Capture the cell that displays the provided text and extract its [x, y] central coordinate. 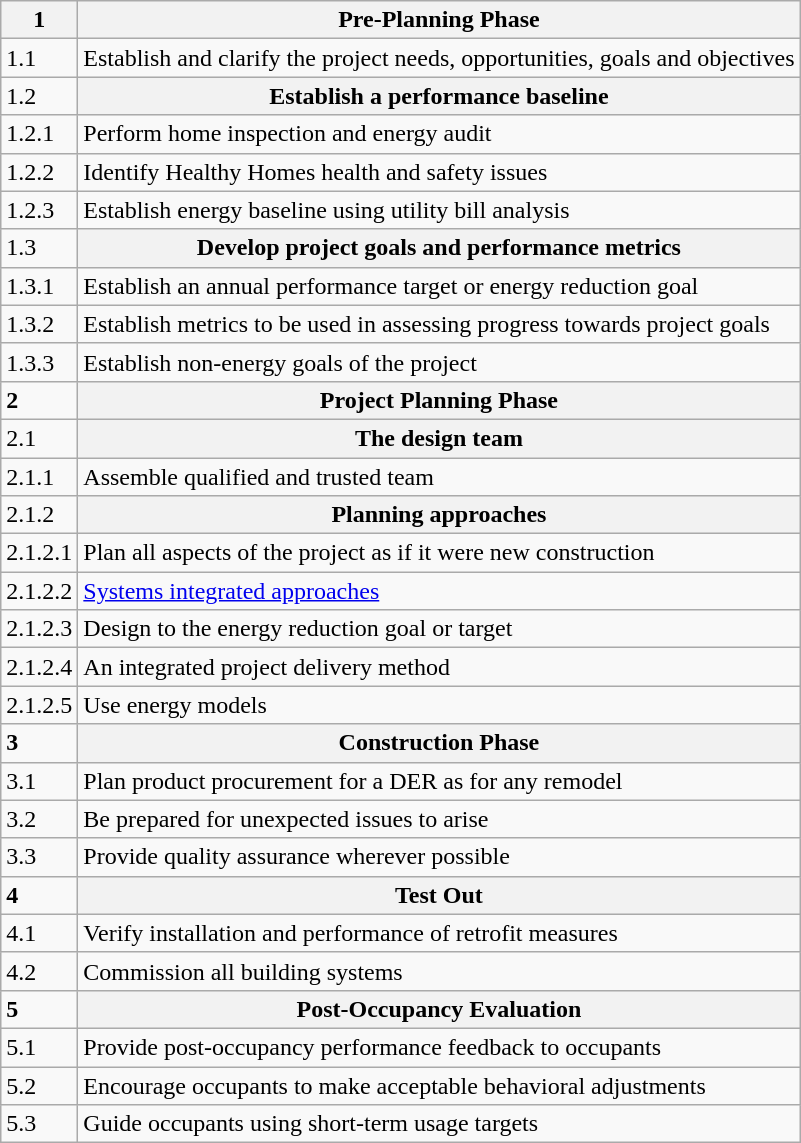
Be prepared for unexpected issues to arise [439, 819]
Guide occupants using short-term usage targets [439, 1124]
2.1.2 [40, 515]
Establish energy baseline using utility bill analysis [439, 210]
1.2.2 [40, 172]
1.3.1 [40, 286]
3.3 [40, 857]
5.3 [40, 1124]
The design team [439, 438]
1 [40, 20]
An integrated project delivery method [439, 667]
2.1.2.3 [40, 629]
4.2 [40, 971]
1.2.1 [40, 134]
Provide quality assurance wherever possible [439, 857]
1.2 [40, 96]
Pre-Planning Phase [439, 20]
Identify Healthy Homes health and safety issues [439, 172]
1.3.2 [40, 324]
Develop project goals and performance metrics [439, 248]
3 [40, 743]
Establish and clarify the project needs, opportunities, goals and objectives [439, 58]
2.1.1 [40, 477]
Design to the energy reduction goal or target [439, 629]
Systems integrated approaches [439, 591]
1.2.3 [40, 210]
Project Planning Phase [439, 400]
3.1 [40, 781]
Establish a performance baseline [439, 96]
Plan product procurement for a DER as for any remodel [439, 781]
Post-Occupancy Evaluation [439, 1009]
1.3 [40, 248]
Establish metrics to be used in assessing progress towards project goals [439, 324]
Establish an annual performance target or energy reduction goal [439, 286]
2.1.2.5 [40, 705]
Plan all aspects of the project as if it were new construction [439, 553]
Planning approaches [439, 515]
1.3.3 [40, 362]
Commission all building systems [439, 971]
5 [40, 1009]
Assemble qualified and trusted team [439, 477]
5.1 [40, 1047]
Verify installation and performance of retrofit measures [439, 933]
2.1 [40, 438]
Construction Phase [439, 743]
Perform home inspection and energy audit [439, 134]
Test Out [439, 895]
2.1.2.2 [40, 591]
4 [40, 895]
1.1 [40, 58]
Provide post-occupancy performance feedback to occupants [439, 1047]
2.1.2.4 [40, 667]
2 [40, 400]
Encourage occupants to make acceptable behavioral adjustments [439, 1085]
2.1.2.1 [40, 553]
4.1 [40, 933]
Establish non-energy goals of the project [439, 362]
5.2 [40, 1085]
Use energy models [439, 705]
3.2 [40, 819]
